Output the (x, y) coordinate of the center of the cell containing the given text.  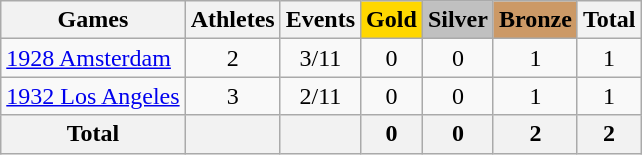
Athletes (232, 20)
2/11 (320, 96)
3 (232, 96)
Gold (392, 20)
1928 Amsterdam (93, 58)
3/11 (320, 58)
Games (93, 20)
Bronze (535, 20)
Events (320, 20)
1932 Los Angeles (93, 96)
Silver (458, 20)
